Return the (x, y) coordinate for the center point of the cell that contains the specified text.  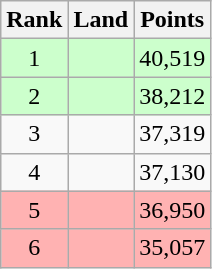
38,212 (172, 96)
Rank (34, 20)
4 (34, 172)
Points (172, 20)
40,519 (172, 58)
1 (34, 58)
3 (34, 134)
6 (34, 248)
37,319 (172, 134)
Land (101, 20)
2 (34, 96)
5 (34, 210)
35,057 (172, 248)
37,130 (172, 172)
36,950 (172, 210)
